Detect which cell encompasses the target text, then output its [X, Y] center coordinate. 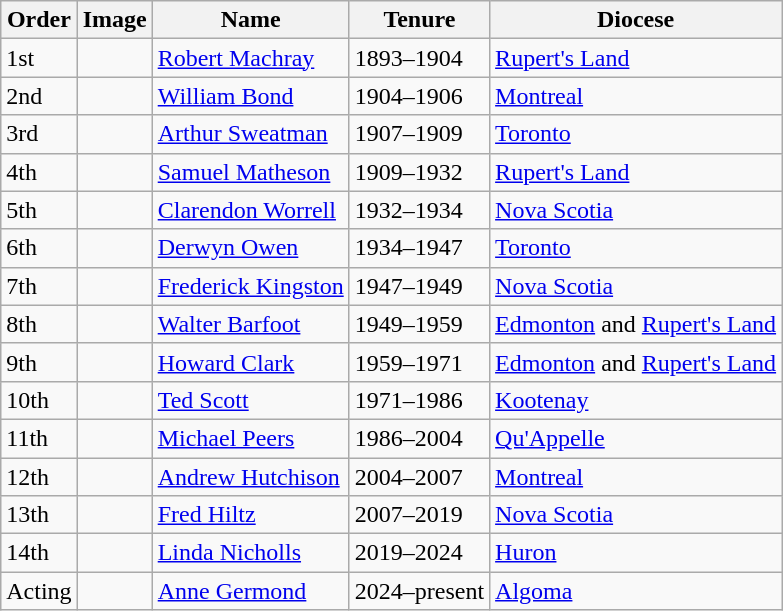
Kootenay [636, 400]
Linda Nicholls [250, 553]
Order [39, 20]
1st [39, 58]
Algoma [636, 591]
8th [39, 324]
1932–1934 [419, 210]
Huron [636, 553]
2024–present [419, 591]
1959–1971 [419, 362]
1947–1949 [419, 286]
Arthur Sweatman [250, 134]
Frederick Kingston [250, 286]
Samuel Matheson [250, 172]
2004–2007 [419, 477]
6th [39, 248]
Ted Scott [250, 400]
13th [39, 515]
1904–1906 [419, 96]
7th [39, 286]
14th [39, 553]
2nd [39, 96]
12th [39, 477]
1949–1959 [419, 324]
Derwyn Owen [250, 248]
Name [250, 20]
Tenure [419, 20]
1907–1909 [419, 134]
Michael Peers [250, 438]
Image [114, 20]
9th [39, 362]
Walter Barfoot [250, 324]
Howard Clark [250, 362]
Andrew Hutchison [250, 477]
4th [39, 172]
Fred Hiltz [250, 515]
1986–2004 [419, 438]
3rd [39, 134]
1909–1932 [419, 172]
Anne Germond [250, 591]
2007–2019 [419, 515]
5th [39, 210]
Diocese [636, 20]
Acting [39, 591]
1971–1986 [419, 400]
2019–2024 [419, 553]
William Bond [250, 96]
Qu'Appelle [636, 438]
Clarendon Worrell [250, 210]
11th [39, 438]
1893–1904 [419, 58]
1934–1947 [419, 248]
10th [39, 400]
Robert Machray [250, 58]
